Detect which cell encompasses the target text, then output its [x, y] center coordinate. 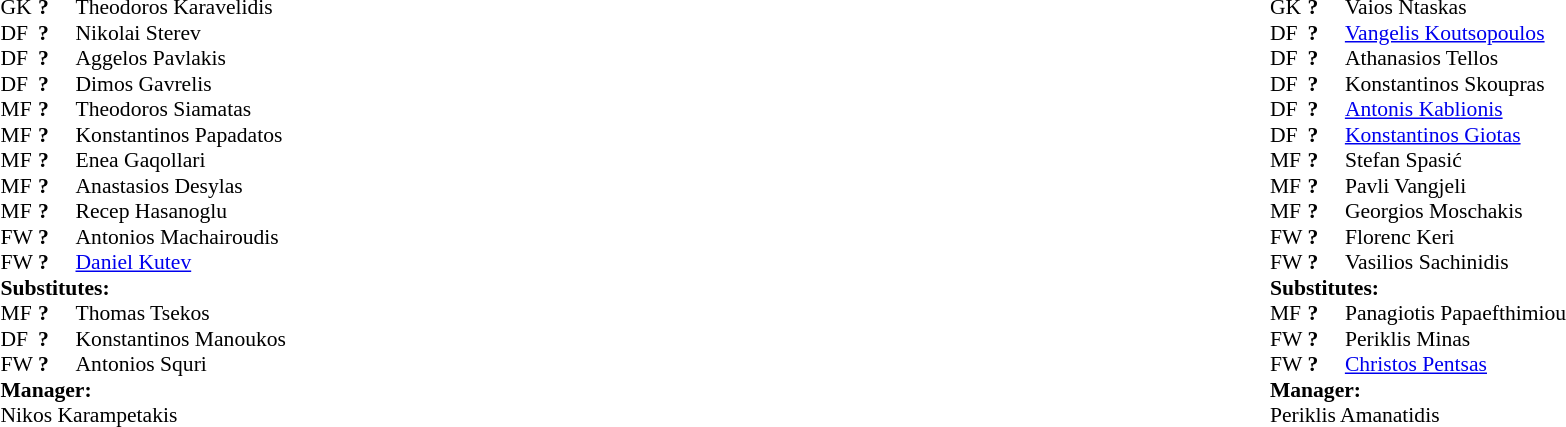
Nikolai Sterev [181, 33]
Antonios Squri [181, 365]
Christos Pentsas [1456, 365]
Dimos Gavrelis [181, 84]
Pavli Vangjeli [1456, 186]
Anastasios Desylas [181, 186]
Daniel Kutev [181, 263]
Vasilios Sachinidis [1456, 263]
Aggelos Pavlakis [181, 59]
Thomas Tsekos [181, 313]
Konstantinos Giotas [1456, 135]
Georgios Moschakis [1456, 211]
Recep Hasanoglu [181, 211]
Antonios Machairoudis [181, 237]
Theodoros Siamatas [181, 109]
Stefan Spasić [1456, 161]
Vangelis Koutsopoulos [1456, 33]
Konstantinos Manoukos [181, 339]
Enea Gaqollari [181, 161]
Florenc Keri [1456, 237]
Konstantinos Papadatos [181, 135]
Panagiotis Papaefthimiou [1456, 313]
Konstantinos Skoupras [1456, 84]
Periklis Minas [1456, 339]
Antonis Kablionis [1456, 109]
Athanasios Tellos [1456, 59]
